Find where the given text appears and provide that cell's center as (X, Y) coordinate. 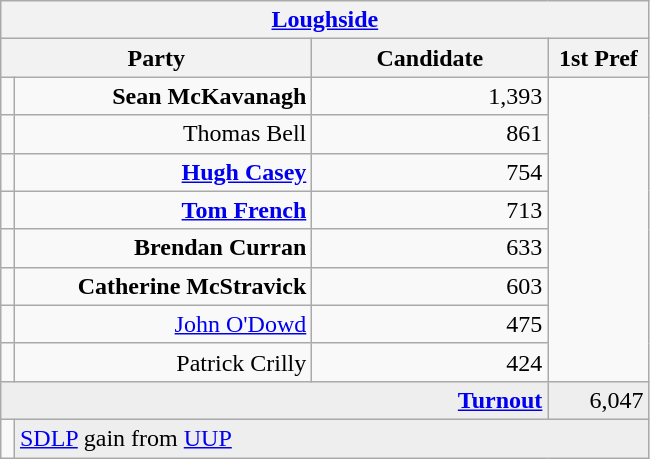
Brendan Curran (162, 248)
424 (430, 362)
713 (430, 210)
Catherine McStravick (162, 286)
633 (430, 248)
Thomas Bell (162, 134)
Patrick Crilly (162, 362)
754 (430, 172)
603 (430, 286)
6,047 (598, 400)
Sean McKavanagh (162, 96)
1,393 (430, 96)
Loughside (325, 20)
Turnout (274, 400)
SDLP gain from UUP (331, 438)
Tom French (162, 210)
861 (430, 134)
Party (156, 58)
John O'Dowd (162, 324)
Hugh Casey (162, 172)
475 (430, 324)
Candidate (430, 58)
1st Pref (598, 58)
